Capture the cell that displays the provided text and extract its (X, Y) central coordinate. 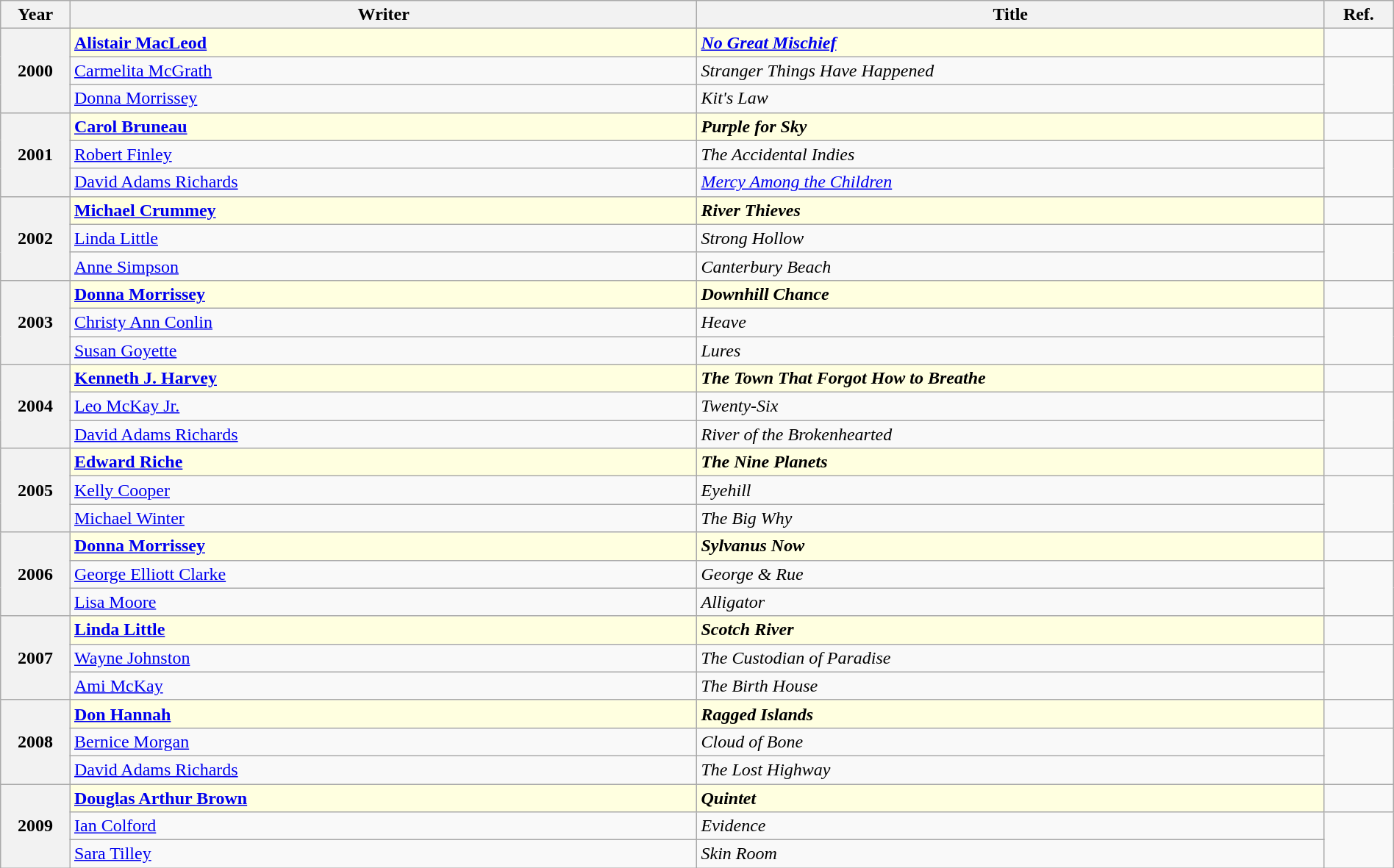
2001 (35, 154)
Michael Winter (384, 518)
Twenty-Six (1010, 406)
Edward Riche (384, 462)
Ami McKay (384, 686)
Writer (384, 15)
2007 (35, 658)
Year (35, 15)
Strong Hollow (1010, 238)
George & Rue (1010, 574)
Stranger Things Have Happened (1010, 71)
Kelly Cooper (384, 490)
2002 (35, 238)
The Custodian of Paradise (1010, 658)
Douglas Arthur Brown (384, 797)
2008 (35, 742)
Lisa Moore (384, 602)
The Big Why (1010, 518)
2003 (35, 322)
Heave (1010, 322)
Kit's Law (1010, 98)
Ian Colford (384, 826)
Title (1010, 15)
River of the Brokenhearted (1010, 434)
Sara Tilley (384, 854)
The Lost Highway (1010, 770)
Eyehill (1010, 490)
Don Hannah (384, 714)
Alligator (1010, 602)
2004 (35, 406)
Downhill Chance (1010, 294)
Scotch River (1010, 630)
2005 (35, 490)
2006 (35, 574)
The Town That Forgot How to Breathe (1010, 379)
The Birth House (1010, 686)
Mercy Among the Children (1010, 182)
The Accidental Indies (1010, 154)
Leo McKay Jr. (384, 406)
River Thieves (1010, 210)
Cloud of Bone (1010, 742)
Evidence (1010, 826)
Quintet (1010, 797)
2000 (35, 71)
Bernice Morgan (384, 742)
Carmelita McGrath (384, 71)
Wayne Johnston (384, 658)
Purple for Sky (1010, 126)
Anne Simpson (384, 266)
Ref. (1359, 15)
Lures (1010, 351)
Skin Room (1010, 854)
The Nine Planets (1010, 462)
Christy Ann Conlin (384, 322)
Robert Finley (384, 154)
Ragged Islands (1010, 714)
Alistair MacLeod (384, 43)
Kenneth J. Harvey (384, 379)
Carol Bruneau (384, 126)
Sylvanus Now (1010, 546)
No Great Mischief (1010, 43)
George Elliott Clarke (384, 574)
Canterbury Beach (1010, 266)
2009 (35, 825)
Susan Goyette (384, 351)
Michael Crummey (384, 210)
